From the cell containing the given text, extract its center point as (X, Y) coordinate. 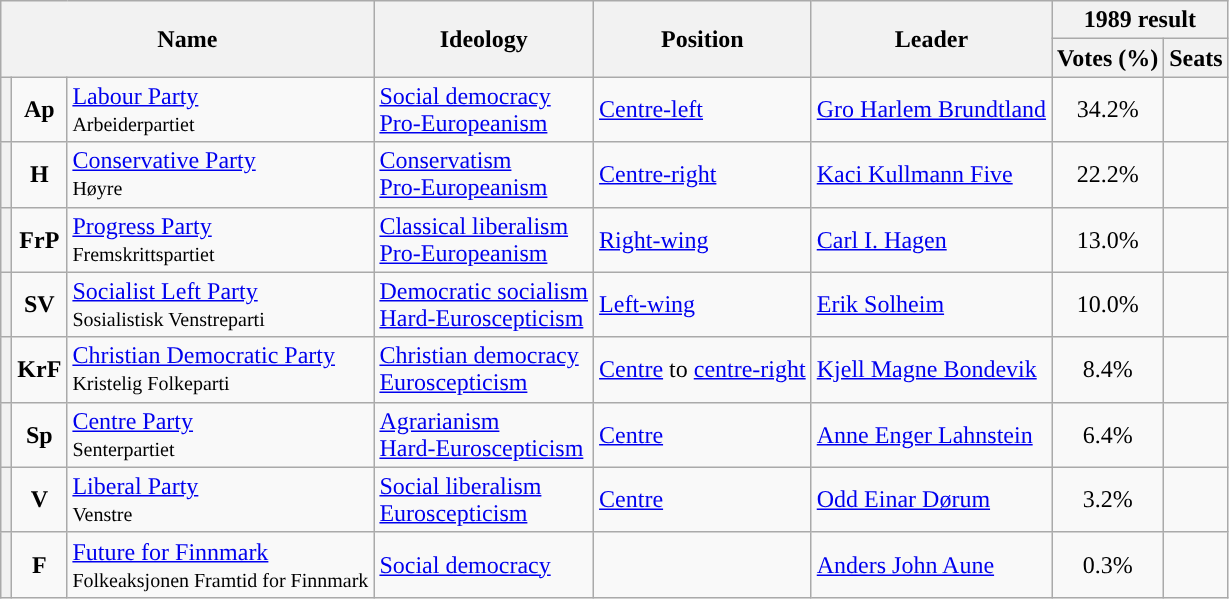
6.4% (1108, 434)
Centre-right (703, 174)
Name (188, 39)
Democratic socialismHard-Euroscepticism (484, 304)
3.2% (1108, 500)
Centre to centre-right (703, 370)
8.4% (1108, 370)
Future for Finnmark Folkeaksjonen Framtid for Finnmark (220, 564)
Gro Harlem Brundtland (931, 110)
1989 result (1140, 20)
Position (703, 39)
Ideology (484, 39)
Ap (40, 110)
Labour PartyArbeiderpartiet (220, 110)
Kaci Kullmann Five (931, 174)
Classical liberalismPro-Europeanism (484, 240)
AgrarianismHard-Euroscepticism (484, 434)
Progress PartyFremskrittspartiet (220, 240)
SV (40, 304)
10.0% (1108, 304)
Votes (%) (1108, 58)
0.3% (1108, 564)
Centre-left (703, 110)
Right-wing (703, 240)
Social democracyPro-Europeanism (484, 110)
Christian Democratic PartyKristelig Folkeparti (220, 370)
Social democracy (484, 564)
H (40, 174)
34.2% (1108, 110)
ConservatismPro-Europeanism (484, 174)
Anne Enger Lahnstein (931, 434)
Kjell Magne Bondevik (931, 370)
Sp (40, 434)
22.2% (1108, 174)
KrF (40, 370)
13.0% (1108, 240)
Left-wing (703, 304)
Christian democracyEuroscepticism (484, 370)
Social liberalismEuroscepticism (484, 500)
Seats (1196, 58)
Centre PartySenterpartiet (220, 434)
Carl I. Hagen (931, 240)
Leader (931, 39)
Conservative PartyHøyre (220, 174)
Odd Einar Dørum (931, 500)
Anders John Aune (931, 564)
Socialist Left PartySosialistisk Venstreparti (220, 304)
V (40, 500)
FrP (40, 240)
Liberal PartyVenstre (220, 500)
Erik Solheim (931, 304)
F (40, 564)
